Pinpoint the cell where the given text exists, returning its (x, y) midpoint coordinate. 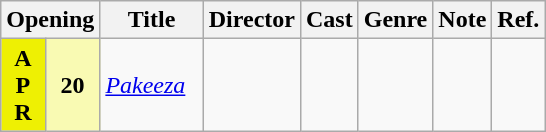
Note (462, 20)
Ref. (518, 20)
Cast (329, 20)
Director (252, 20)
Title (152, 20)
APR (23, 85)
20 (72, 85)
Pakeeza (152, 85)
Genre (396, 20)
Opening (50, 20)
